Pinpoint the cell where the given text exists, returning its [x, y] midpoint coordinate. 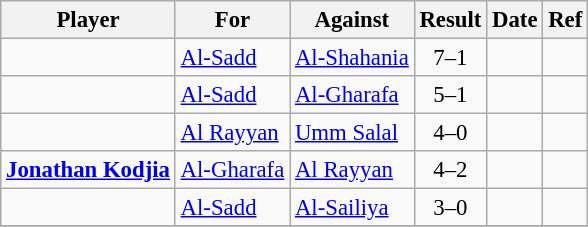
Result [450, 20]
Al-Shahania [352, 58]
For [232, 20]
Ref [566, 20]
Jonathan Kodjia [88, 170]
Umm Salal [352, 133]
3–0 [450, 208]
4–2 [450, 170]
Against [352, 20]
Date [515, 20]
5–1 [450, 95]
4–0 [450, 133]
Al-Sailiya [352, 208]
7–1 [450, 58]
Player [88, 20]
